Find where the given text appears and provide that cell's center as (x, y) coordinate. 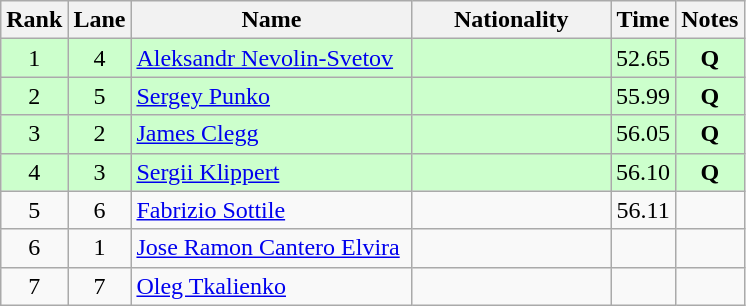
Sergii Klippert (272, 172)
Notes (710, 20)
Name (272, 20)
55.99 (644, 96)
56.10 (644, 172)
Oleg Tkalienko (272, 286)
Aleksandr Nevolin-Svetov (272, 58)
James Clegg (272, 134)
Rank (34, 20)
Lane (100, 20)
Time (644, 20)
Jose Ramon Cantero Elvira (272, 248)
56.11 (644, 210)
Sergey Punko (272, 96)
56.05 (644, 134)
Fabrizio Sottile (272, 210)
52.65 (644, 58)
Nationality (512, 20)
